Capture the cell that displays the provided text and extract its [x, y] central coordinate. 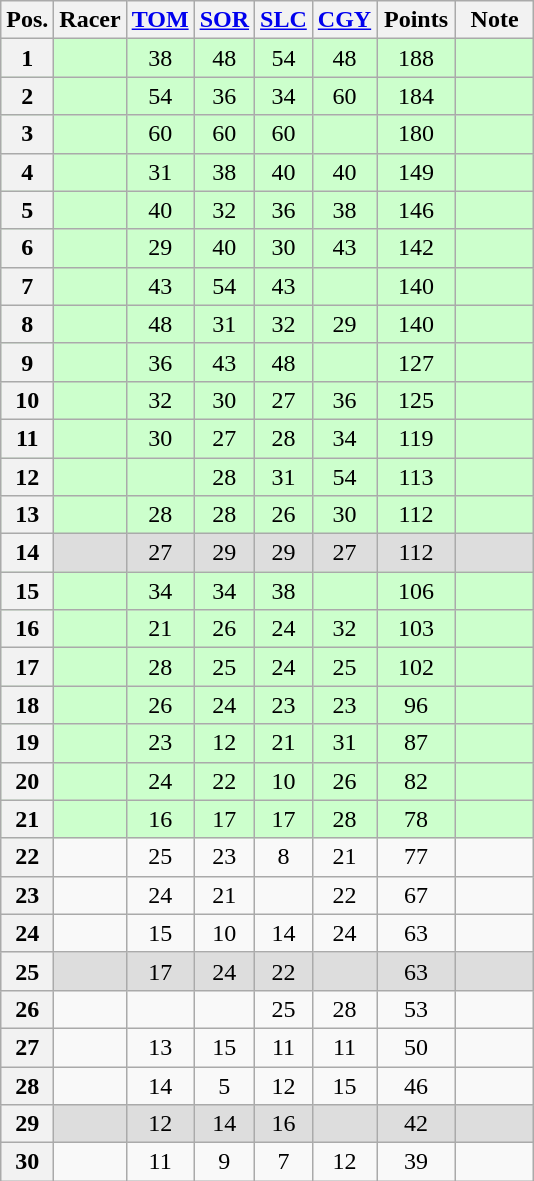
SOR [224, 20]
103 [416, 629]
4 [28, 172]
67 [416, 895]
78 [416, 819]
SLC [284, 20]
96 [416, 705]
6 [28, 248]
1 [28, 58]
102 [416, 667]
82 [416, 781]
20 [28, 781]
3 [28, 134]
125 [416, 400]
113 [416, 477]
149 [416, 172]
77 [416, 857]
142 [416, 248]
Note [494, 20]
46 [416, 1085]
87 [416, 743]
18 [28, 705]
42 [416, 1124]
146 [416, 210]
53 [416, 1009]
50 [416, 1047]
184 [416, 96]
Racer [90, 20]
Points [416, 20]
39 [416, 1162]
TOM [160, 20]
180 [416, 134]
188 [416, 58]
19 [28, 743]
119 [416, 438]
CGY [344, 20]
127 [416, 362]
106 [416, 591]
2 [28, 96]
Pos. [28, 20]
